Return the (X, Y) coordinate for the center point of the cell that contains the specified text.  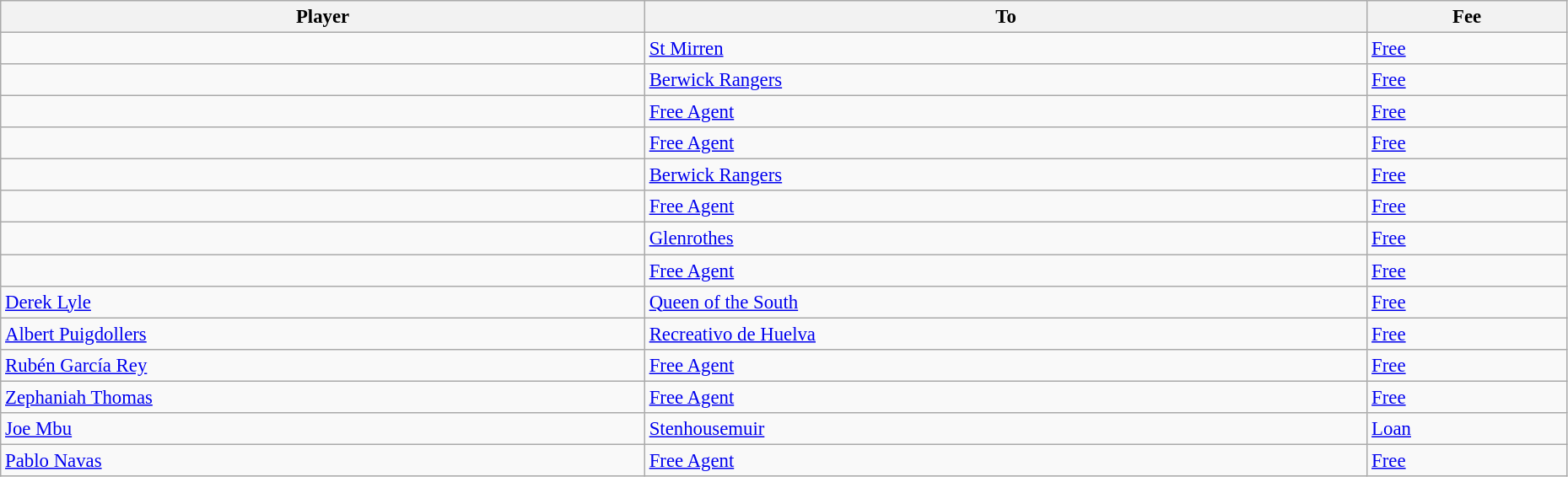
Fee (1468, 17)
To (1005, 17)
Pablo Navas (323, 460)
St Mirren (1005, 49)
Rubén García Rey (323, 365)
Recreativo de Huelva (1005, 334)
Player (323, 17)
Joe Mbu (323, 429)
Zephaniah Thomas (323, 397)
Derek Lyle (323, 302)
Albert Puigdollers (323, 334)
Glenrothes (1005, 238)
Loan (1468, 429)
Queen of the South (1005, 302)
Stenhousemuir (1005, 429)
